Identify which cell holds the provided text, then report its (X, Y) central coordinate. 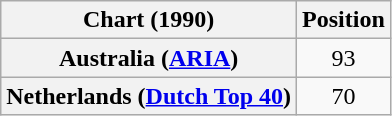
Position (344, 20)
93 (344, 58)
Chart (1990) (149, 20)
Netherlands (Dutch Top 40) (149, 96)
70 (344, 96)
Australia (ARIA) (149, 58)
